Detect which cell encompasses the target text, then output its [x, y] center coordinate. 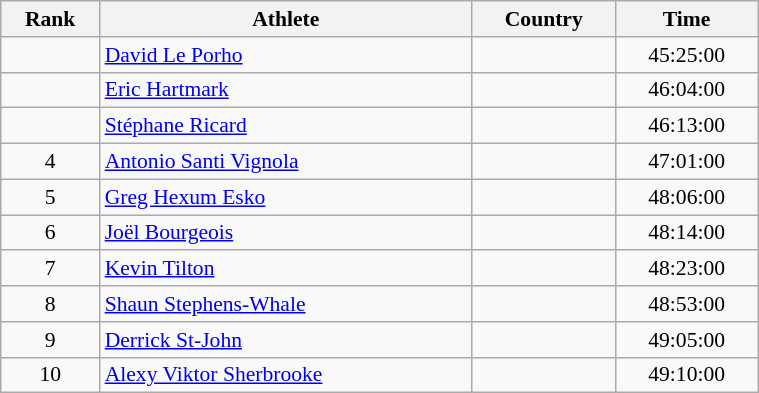
Stéphane Ricard [286, 126]
47:01:00 [687, 162]
49:05:00 [687, 340]
David Le Porho [286, 55]
Antonio Santi Vignola [286, 162]
Greg Hexum Esko [286, 197]
45:25:00 [687, 55]
49:10:00 [687, 375]
6 [50, 233]
46:13:00 [687, 126]
46:04:00 [687, 90]
7 [50, 269]
5 [50, 197]
48:53:00 [687, 304]
48:06:00 [687, 197]
Country [544, 19]
10 [50, 375]
Joël Bourgeois [286, 233]
Eric Hartmark [286, 90]
Alexy Viktor Sherbrooke [286, 375]
Rank [50, 19]
48:23:00 [687, 269]
9 [50, 340]
8 [50, 304]
Athlete [286, 19]
Time [687, 19]
Shaun Stephens-Whale [286, 304]
Kevin Tilton [286, 269]
Derrick St-John [286, 340]
48:14:00 [687, 233]
4 [50, 162]
